Scan for the cell matching the given text and deliver its [x, y] coordinate at center. 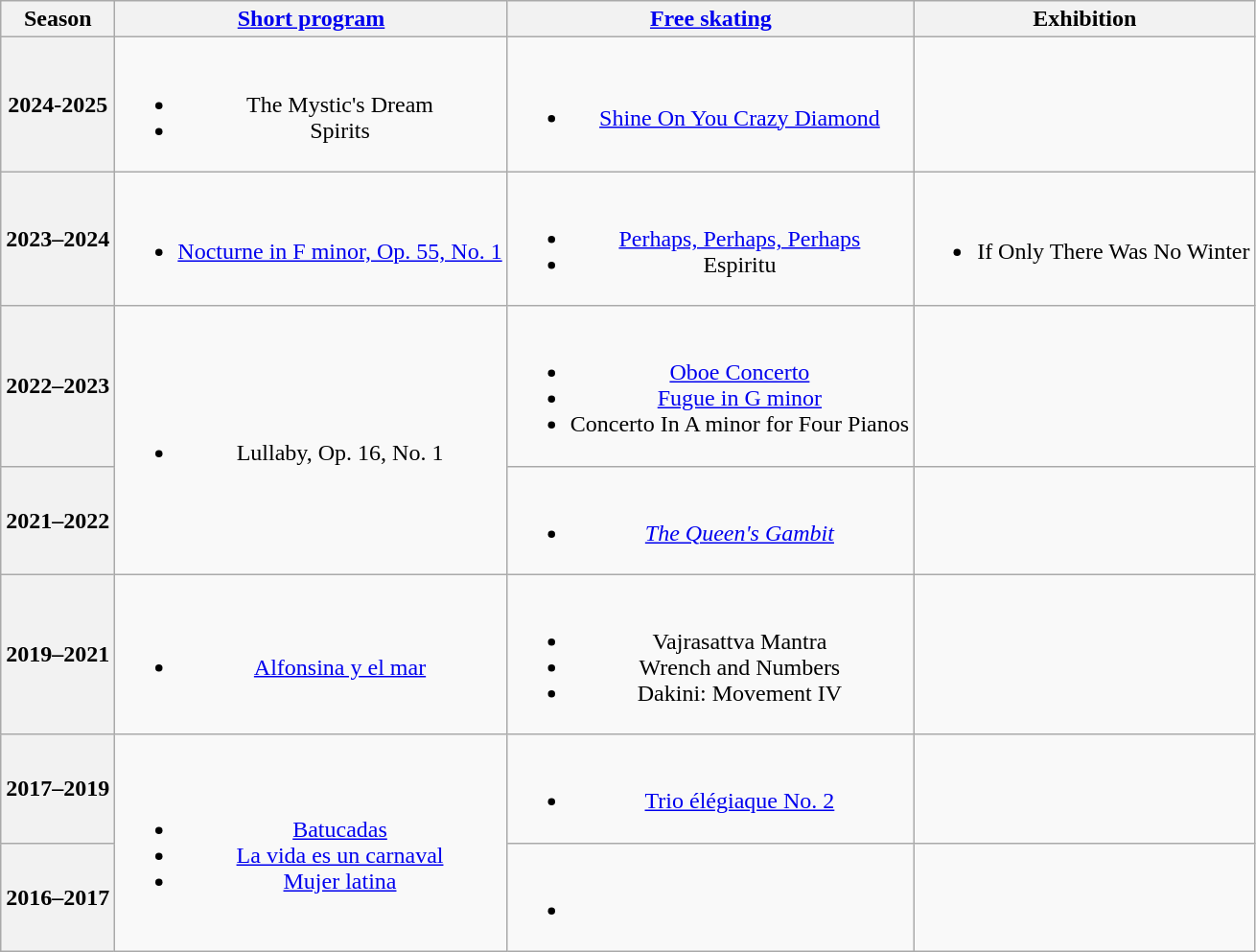
2022–2023 [58, 385]
Alfonsina y el mar [311, 654]
2016–2017 [58, 897]
2021–2022 [58, 520]
Batucadas La vida es un carnaval Mujer latina [311, 843]
Trio élégiaque No. 2 [710, 788]
Season [58, 19]
2019–2021 [58, 654]
2023–2024 [58, 239]
If Only There Was No Winter [1085, 239]
Free skating [710, 19]
Oboe Concerto Fugue in G minor Concerto In A minor for Four Pianos [710, 385]
The Mystic's Dream Spirits [311, 104]
Short program [311, 19]
Vajrasattva Mantra Wrench and Numbers Dakini: Movement IV [710, 654]
2017–2019 [58, 788]
Exhibition [1085, 19]
The Queen's Gambit [710, 520]
Lullaby, Op. 16, No. 1 [311, 440]
Perhaps, Perhaps, Perhaps Espiritu [710, 239]
2024-2025 [58, 104]
Shine On You Crazy Diamond [710, 104]
Nocturne in F minor, Op. 55, No. 1 [311, 239]
